Return (X, Y) of the center of cell containing provided text 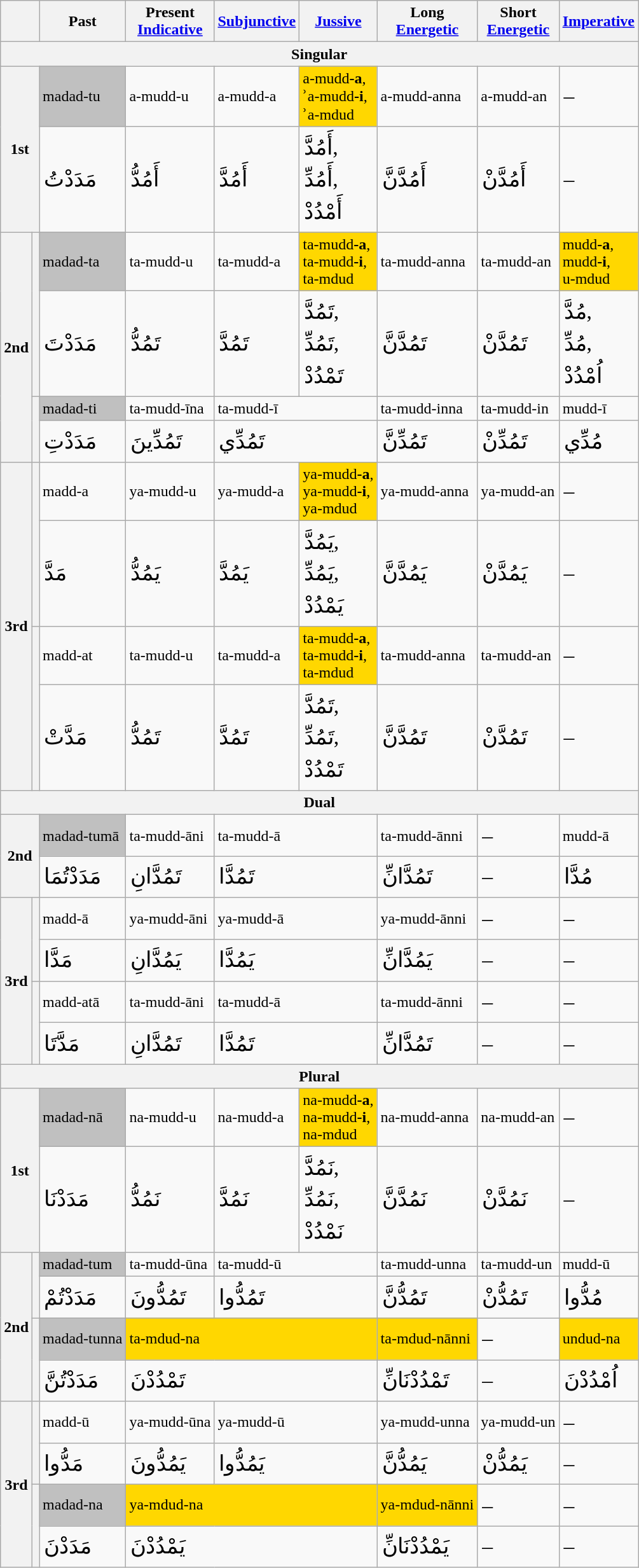
Dual (319, 803)
madad-ti (83, 408)
na-mudd-anna (427, 1118)
mudd-ā (598, 836)
mudd-a,mudd-i,u-mdud (598, 261)
mudd-ū (598, 1265)
يَمُدُّ (170, 574)
ya-mudd-āni (170, 919)
PresentIndicative (170, 22)
تَمُدِّينَ (170, 441)
ya-mudd-u (170, 492)
يَمُدَّ (257, 574)
na-mudd-a (257, 1118)
أَمُدَّنْ (518, 179)
مَدَدْتُمَا (83, 877)
madd-at (83, 656)
أَمُدَّ,أَمُدِّ,أَمْدُدْ (338, 179)
mudd-ī (598, 408)
مَدَدْتَ (83, 343)
تَمُدُّنْ (518, 1298)
مُدُّوا (598, 1298)
يَمُدُّنْ (518, 1463)
تَمُدُّونَ (170, 1298)
اُمْدُدْنَ (598, 1380)
madad-tunna (83, 1338)
يَمُدَّانِّ (427, 961)
مَدَدْنَ (83, 1547)
ta-mdud-na (252, 1338)
أَمُدُّ (170, 179)
يَمْدُدْنَانِّ (427, 1547)
نَمُدَّنَّ (427, 1200)
مَدَّ (83, 574)
مَدَدْتُ (83, 179)
نَمُدُّ (170, 1200)
مَدَدْتِ (83, 441)
ta-mudd-un (518, 1265)
ta-mudd-īna (170, 408)
ta-mudd-unna (427, 1265)
ta-mudd-ū (296, 1265)
ya-mudd-unna (427, 1422)
يَمُدَّا (296, 961)
تَمْدُدْنَانِّ (427, 1380)
ya-mudd-an (518, 492)
Jussive (338, 22)
Subjunctive (257, 22)
ya-mudd-ūna (170, 1422)
undud-na (598, 1338)
madd-atā (83, 1001)
يَمُدُّوا (296, 1463)
مُدِّي (598, 441)
ya-mudd-a (257, 492)
مَدَدْتُنَّ (83, 1380)
a-mudd-a,ʾa-mudd-i,ʾa-mdud (338, 97)
ta-mudd-ūna (170, 1265)
ya-mudd-ū (296, 1422)
ShortEnergetic (518, 22)
أَمُدَّنَّ (427, 179)
يَمُدَّنْ (518, 574)
مَدَّا (83, 961)
madad-tu (83, 97)
na-mudd-u (170, 1118)
Past (83, 22)
ta-mudd-inna (427, 408)
مَدَدْتُمْ (83, 1298)
madad-tum (83, 1265)
a-mudd-an (518, 97)
نَمُدَّ (257, 1200)
تَمُدِّي (296, 441)
مُدَّا (598, 877)
ya-mudd-un (518, 1422)
مُدَّ,مُدِّ,اُمْدُدْ (598, 343)
ta-mudd-ī (296, 408)
Imperative (598, 22)
ya-mudd-a,ya-mudd-i,ya-mdud (338, 492)
ya-mudd-ā (296, 919)
Singular (319, 54)
مَدُّوا (83, 1463)
يَمُدَّنَّ (427, 574)
نَمُدَّ,نَمُدِّ,نَمْدُدْ (338, 1200)
madad-na (83, 1505)
مَدَدْنَا (83, 1200)
تَمُدُّنَّ (427, 1298)
مَدَّتَا (83, 1043)
يَمُدَّ,يَمُدِّ,يَمْدُدْ (338, 574)
Plural (319, 1076)
تَمُدُّوا (296, 1298)
na-mudd-an (518, 1118)
ya-mdud-nānni (427, 1505)
يَمُدَّانِ (170, 961)
مَدَّتْ (83, 738)
ta-mudd-in (518, 408)
a-mudd-anna (427, 97)
na-mudd-a,na-mudd-i,na-mdud (338, 1118)
madd-ū (83, 1422)
يَمْدُدْنَ (252, 1547)
يَمُدُّنَّ (427, 1463)
ta-mdud-nānni (427, 1338)
أَمُدَّ (257, 179)
madd-ā (83, 919)
LongEnergetic (427, 22)
تَمُدِّنَّ (427, 441)
ya-mudd-ānni (427, 919)
a-mudd-a (257, 97)
تَمُدِّنْ (518, 441)
ya-mdud-na (252, 1505)
madad-nā (83, 1118)
madad-tumā (83, 836)
يَمُدُّونَ (170, 1463)
ya-mudd-anna (427, 492)
madad-ta (83, 261)
madd-a (83, 492)
a-mudd-u (170, 97)
تَمْدُدْنَ (252, 1380)
نَمُدَّنْ (518, 1200)
